Output the [x, y] coordinate of the center of the cell containing the given text.  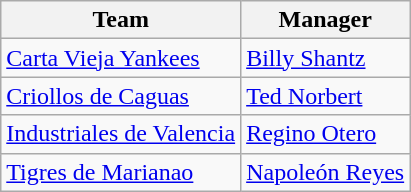
Carta Vieja Yankees [121, 58]
Billy Shantz [326, 58]
Industriales de Valencia [121, 134]
Tigres de Marianao [121, 172]
Team [121, 20]
Ted Norbert [326, 96]
Napoleón Reyes [326, 172]
Manager [326, 20]
Regino Otero [326, 134]
Criollos de Caguas [121, 96]
